Return the (X, Y) coordinate for the center point of the cell that contains the specified text.  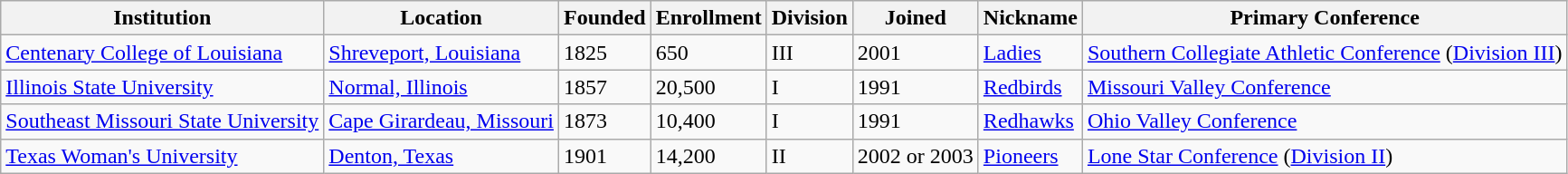
Centenary College of Louisiana (163, 53)
Denton, Texas (442, 156)
650 (708, 53)
Division (809, 18)
Joined (916, 18)
1857 (604, 87)
Redhawks (1030, 121)
20,500 (708, 87)
Redbirds (1030, 87)
Ohio Valley Conference (1325, 121)
Texas Woman's University (163, 156)
1901 (604, 156)
Cape Girardeau, Missouri (442, 121)
Founded (604, 18)
Ladies (1030, 53)
Institution (163, 18)
14,200 (708, 156)
II (809, 156)
Southern Collegiate Athletic Conference (Division III) (1325, 53)
Illinois State University (163, 87)
III (809, 53)
1825 (604, 53)
10,400 (708, 121)
1873 (604, 121)
Pioneers (1030, 156)
Nickname (1030, 18)
Location (442, 18)
Enrollment (708, 18)
Southeast Missouri State University (163, 121)
2002 or 2003 (916, 156)
Lone Star Conference (Division II) (1325, 156)
Normal, Illinois (442, 87)
2001 (916, 53)
Shreveport, Louisiana (442, 53)
Missouri Valley Conference (1325, 87)
Primary Conference (1325, 18)
